Pinpoint the cell where the given text exists, returning its [x, y] midpoint coordinate. 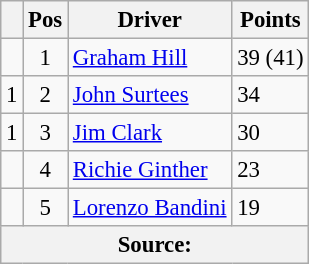
19 [270, 208]
2 [46, 95]
Graham Hill [150, 58]
4 [46, 170]
34 [270, 95]
Source: [155, 245]
3 [46, 133]
John Surtees [150, 95]
23 [270, 170]
Richie Ginther [150, 170]
39 (41) [270, 58]
Points [270, 20]
Pos [46, 20]
Driver [150, 20]
Lorenzo Bandini [150, 208]
30 [270, 133]
5 [46, 208]
Jim Clark [150, 133]
